Output the (X, Y) coordinate of the center of the cell containing the given text.  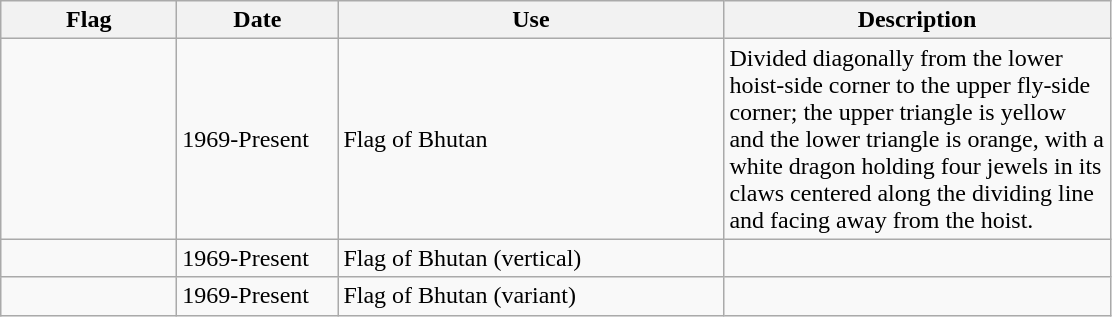
Use (531, 20)
Date (258, 20)
Flag of Bhutan (vertical) (531, 258)
Flag (89, 20)
Description (917, 20)
Flag of Bhutan (variant) (531, 296)
Flag of Bhutan (531, 139)
